Output the [x, y] coordinate of the center of the cell containing the given text.  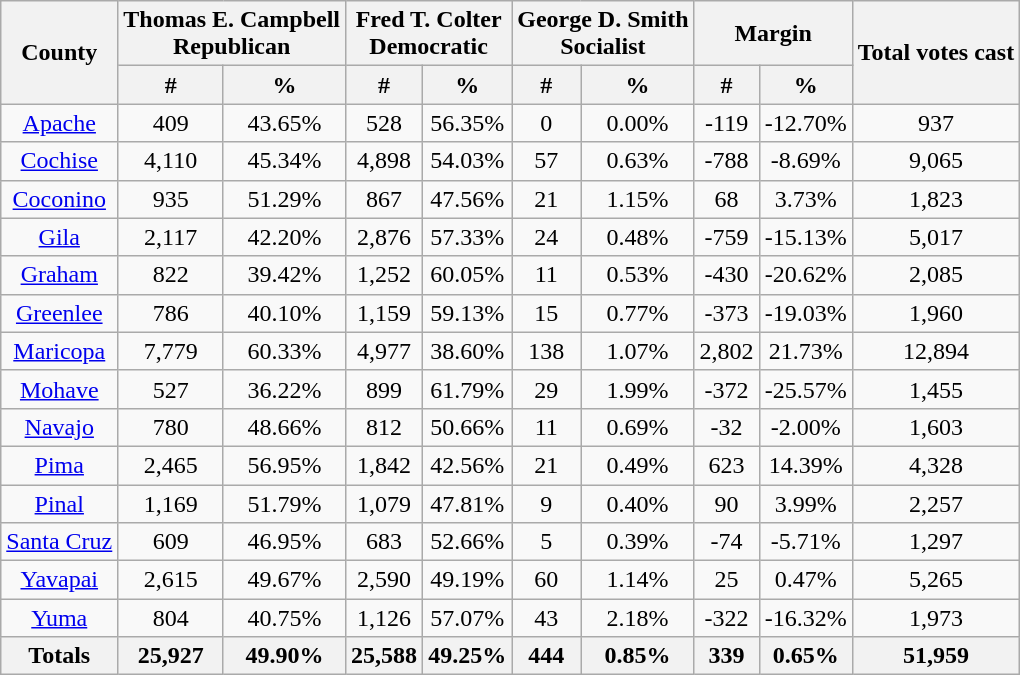
Maricopa [60, 351]
60.33% [284, 351]
57.33% [468, 237]
Yavapai [60, 580]
-788 [726, 161]
1,297 [936, 542]
780 [171, 427]
Yuma [60, 618]
49.67% [284, 580]
56.35% [468, 123]
2,590 [384, 580]
-430 [726, 275]
1.99% [638, 389]
2,085 [936, 275]
54.03% [468, 161]
4,110 [171, 161]
61.79% [468, 389]
-15.13% [806, 237]
-16.32% [806, 618]
1.14% [638, 580]
1.15% [638, 199]
0.39% [638, 542]
-2.00% [806, 427]
-74 [726, 542]
Graham [60, 275]
1,079 [384, 503]
444 [546, 656]
14.39% [806, 465]
2,257 [936, 503]
21.73% [806, 351]
2,465 [171, 465]
Totals [60, 656]
0.00% [638, 123]
48.66% [284, 427]
49.19% [468, 580]
Fred T. ColterDemocratic [429, 34]
0.65% [806, 656]
5,017 [936, 237]
90 [726, 503]
822 [171, 275]
683 [384, 542]
867 [384, 199]
804 [171, 618]
5,265 [936, 580]
623 [726, 465]
409 [171, 123]
38.60% [468, 351]
527 [171, 389]
51.79% [284, 503]
0.63% [638, 161]
0.69% [638, 427]
25,927 [171, 656]
1,159 [384, 313]
9 [546, 503]
24 [546, 237]
-372 [726, 389]
15 [546, 313]
49.90% [284, 656]
339 [726, 656]
Coconino [60, 199]
3.73% [806, 199]
60 [546, 580]
45.34% [284, 161]
138 [546, 351]
57 [546, 161]
68 [726, 199]
Thomas E. CampbellRepublican [232, 34]
-373 [726, 313]
609 [171, 542]
899 [384, 389]
1,823 [936, 199]
528 [384, 123]
49.25% [468, 656]
0.77% [638, 313]
0.48% [638, 237]
0.40% [638, 503]
52.66% [468, 542]
1.07% [638, 351]
9,065 [936, 161]
29 [546, 389]
12,894 [936, 351]
56.95% [284, 465]
3.99% [806, 503]
-19.03% [806, 313]
39.42% [284, 275]
Margin [773, 34]
1,842 [384, 465]
1,252 [384, 275]
42.20% [284, 237]
Gila [60, 237]
-12.70% [806, 123]
-8.69% [806, 161]
Total votes cast [936, 52]
47.56% [468, 199]
0.85% [638, 656]
36.22% [284, 389]
Cochise [60, 161]
812 [384, 427]
0.47% [806, 580]
786 [171, 313]
4,898 [384, 161]
25,588 [384, 656]
2.18% [638, 618]
43.65% [284, 123]
40.10% [284, 313]
1,973 [936, 618]
-119 [726, 123]
57.07% [468, 618]
Pima [60, 465]
-32 [726, 427]
Pinal [60, 503]
Navajo [60, 427]
Apache [60, 123]
935 [171, 199]
42.56% [468, 465]
1,960 [936, 313]
60.05% [468, 275]
1,455 [936, 389]
0.49% [638, 465]
-5.71% [806, 542]
2,117 [171, 237]
4,977 [384, 351]
50.66% [468, 427]
43 [546, 618]
2,615 [171, 580]
-759 [726, 237]
-20.62% [806, 275]
4,328 [936, 465]
-25.57% [806, 389]
937 [936, 123]
7,779 [171, 351]
0.53% [638, 275]
Mohave [60, 389]
47.81% [468, 503]
40.75% [284, 618]
1,126 [384, 618]
Santa Cruz [60, 542]
County [60, 52]
-322 [726, 618]
51,959 [936, 656]
1,603 [936, 427]
51.29% [284, 199]
Greenlee [60, 313]
2,876 [384, 237]
25 [726, 580]
George D. SmithSocialist [603, 34]
5 [546, 542]
1,169 [171, 503]
2,802 [726, 351]
46.95% [284, 542]
0 [546, 123]
59.13% [468, 313]
